Locate the cell with the specified text and output its (x, y) center coordinate. 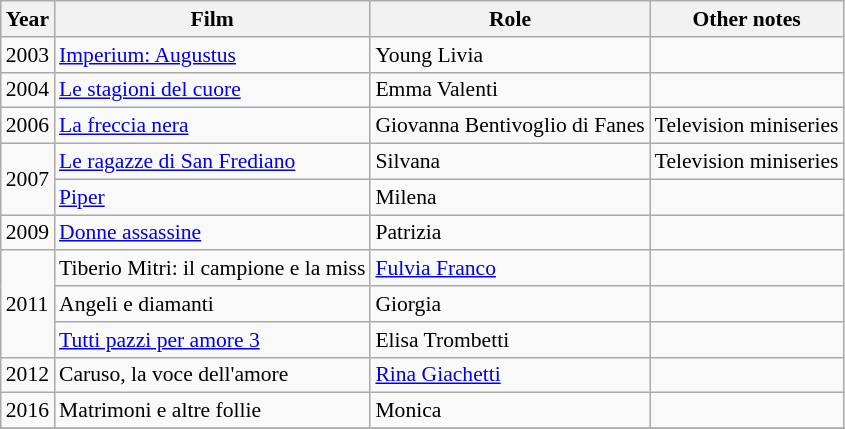
Le ragazze di San Frediano (212, 162)
Tutti pazzi per amore 3 (212, 340)
Role (510, 19)
Film (212, 19)
2009 (28, 233)
2004 (28, 90)
Piper (212, 197)
Silvana (510, 162)
2007 (28, 180)
Year (28, 19)
2011 (28, 304)
Matrimoni e altre follie (212, 411)
Imperium: Augustus (212, 55)
Le stagioni del cuore (212, 90)
Monica (510, 411)
Fulvia Franco (510, 269)
Milena (510, 197)
Giovanna Bentivoglio di Fanes (510, 126)
Donne assassine (212, 233)
Other notes (747, 19)
2012 (28, 375)
Angeli e diamanti (212, 304)
Young Livia (510, 55)
Emma Valenti (510, 90)
Rina Giachetti (510, 375)
2003 (28, 55)
Caruso, la voce dell'amore (212, 375)
2006 (28, 126)
La freccia nera (212, 126)
2016 (28, 411)
Giorgia (510, 304)
Elisa Trombetti (510, 340)
Tiberio Mitri: il campione e la miss (212, 269)
Patrizia (510, 233)
